Identify which cell holds the provided text, then report its [X, Y] central coordinate. 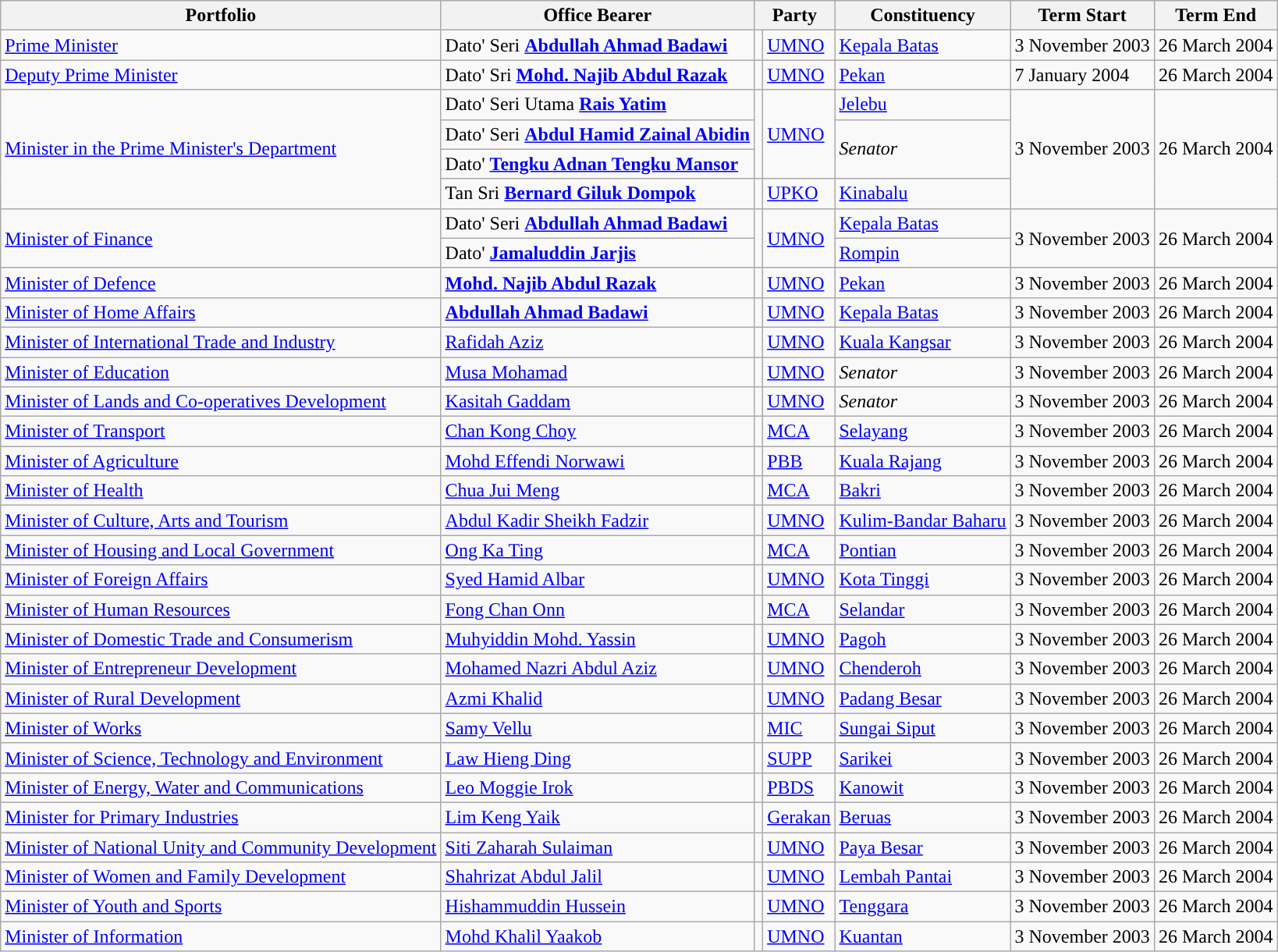
Minister in the Prime Minister's Department [221, 149]
MIC [799, 728]
Tan Sri Bernard Giluk Dompok [598, 194]
Minister of Education [221, 372]
Kinabalu [922, 194]
Jelebu [922, 105]
Samy Vellu [598, 728]
Minister of Women and Family Development [221, 877]
Chenderoh [922, 669]
Portfolio [221, 16]
Minister of Transport [221, 432]
Paya Besar [922, 847]
UPKO [799, 194]
Minister of Health [221, 491]
Selandar [922, 609]
Minister of Works [221, 728]
Chan Kong Choy [598, 432]
Minister of Foreign Affairs [221, 580]
Leo Moggie Irok [598, 787]
PBDS [799, 787]
Rafidah Aziz [598, 342]
Minister for Primary Industries [221, 817]
Siti Zaharah Sulaiman [598, 847]
Ong Ka Ting [598, 550]
Term Start [1082, 16]
Minister of Energy, Water and Communications [221, 787]
Minister of Information [221, 936]
Dato' Tengku Adnan Tengku Mansor [598, 164]
Dato' Seri Abdul Hamid Zainal Abidin [598, 134]
Kanowit [922, 787]
Sarikei [922, 758]
Minister of Culture, Arts and Tourism [221, 520]
Minister of Defence [221, 282]
Minister of Lands and Co-operatives Development [221, 402]
Party [794, 16]
Musa Mohamad [598, 372]
Mohd Khalil Yaakob [598, 936]
Prime Minister [221, 45]
Bakri [922, 491]
Dato' Jamaluddin Jarjis [598, 253]
Constituency [922, 16]
7 January 2004 [1082, 75]
Mohd Effendi Norwawi [598, 461]
Shahrizat Abdul Jalil [598, 877]
Pagoh [922, 639]
Muhyiddin Mohd. Yassin [598, 639]
Mohamed Nazri Abdul Aziz [598, 669]
Selayang [922, 432]
Abdul Kadir Sheikh Fadzir [598, 520]
Mohd. Najib Abdul Razak [598, 282]
Syed Hamid Albar [598, 580]
Kuantan [922, 936]
Fong Chan Onn [598, 609]
Minister of International Trade and Industry [221, 342]
Office Bearer [598, 16]
Minister of Entrepreneur Development [221, 669]
Padang Besar [922, 698]
Minister of Domestic Trade and Consumerism [221, 639]
Minister of Rural Development [221, 698]
Kasitah Gaddam [598, 402]
Minister of Housing and Local Government [221, 550]
Tenggara [922, 907]
Pontian [922, 550]
Beruas [922, 817]
Lim Keng Yaik [598, 817]
Lembah Pantai [922, 877]
Kota Tinggi [922, 580]
Azmi Khalid [598, 698]
Kuala Rajang [922, 461]
Deputy Prime Minister [221, 75]
Gerakan [799, 817]
Hishammuddin Hussein [598, 907]
Kulim-Bandar Baharu [922, 520]
Minister of Science, Technology and Environment [221, 758]
SUPP [799, 758]
Term End [1216, 16]
Law Hieng Ding [598, 758]
Sungai Siput [922, 728]
Dato' Seri Utama Rais Yatim [598, 105]
Dato' Sri Mohd. Najib Abdul Razak [598, 75]
PBB [799, 461]
Rompin [922, 253]
Minister of Agriculture [221, 461]
Minister of Human Resources [221, 609]
Minister of Finance [221, 238]
Abdullah Ahmad Badawi [598, 312]
Minister of Home Affairs [221, 312]
Kuala Kangsar [922, 342]
Minister of Youth and Sports [221, 907]
Minister of National Unity and Community Development [221, 847]
Chua Jui Meng [598, 491]
